Extract the (x, y) coordinate from the center of the cell holding the provided text.  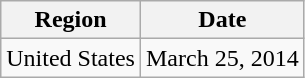
Region (71, 20)
March 25, 2014 (222, 58)
United States (71, 58)
Date (222, 20)
